Capture the cell that displays the provided text and extract its (x, y) central coordinate. 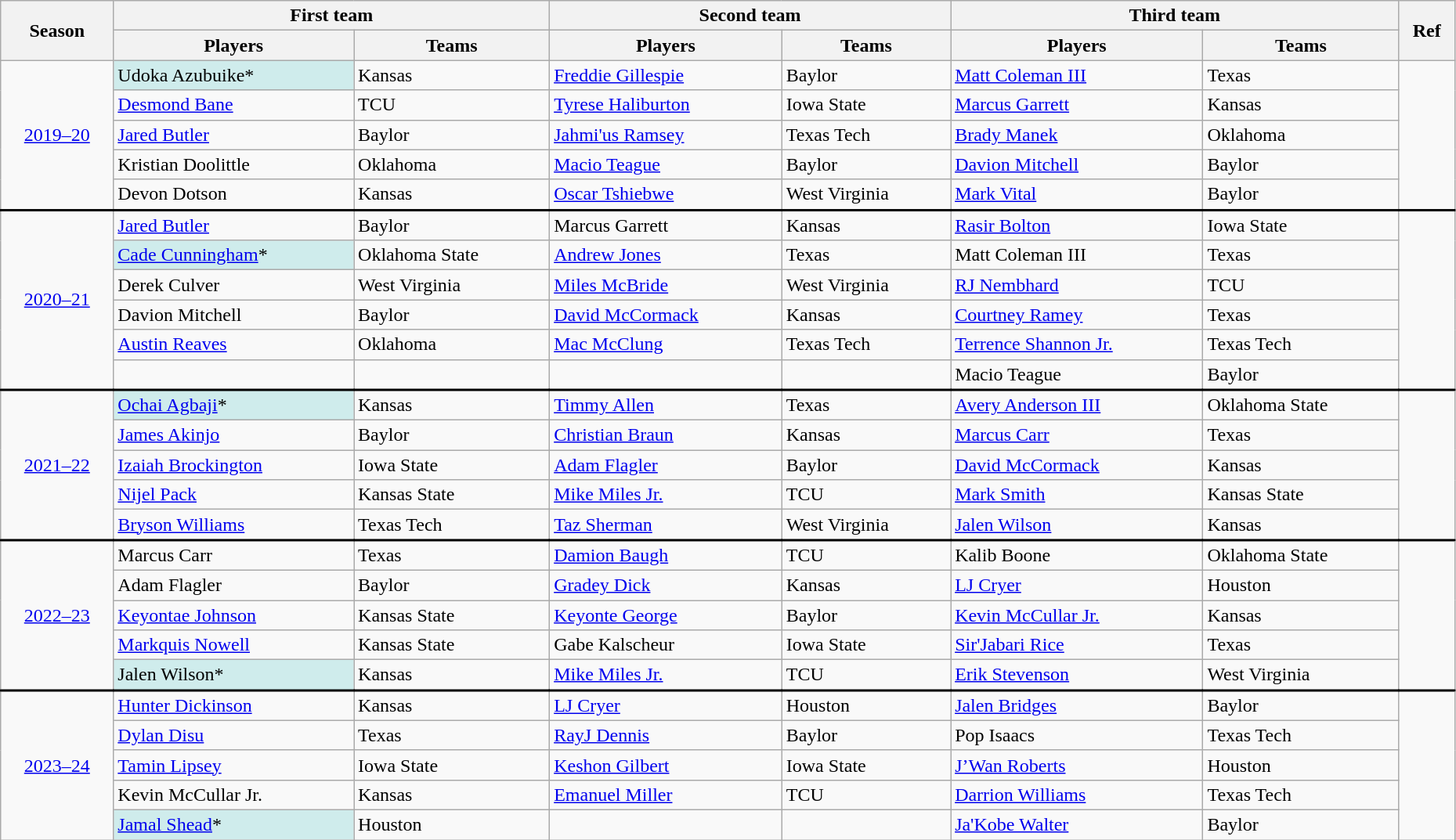
Jamal Shead* (233, 824)
2023–24 (57, 764)
Christian Braun (666, 435)
Markquis Nowell (233, 645)
2022–23 (57, 615)
Nijel Pack (233, 495)
2021–22 (57, 465)
2020–21 (57, 300)
Ochai Agbaji* (233, 406)
Jalen Wilson* (233, 675)
Gradey Dick (666, 585)
Terrence Shannon Jr. (1077, 344)
Izaiah Brockington (233, 465)
Mark Vital (1077, 194)
Taz Sherman (666, 525)
Jalen Bridges (1077, 705)
Devon Dotson (233, 194)
Second team (750, 16)
Emanuel Miller (666, 795)
First team (332, 16)
Udoka Azubuike* (233, 75)
RJ Nembhard (1077, 285)
Damion Baugh (666, 556)
Bryson Williams (233, 525)
Darrion Williams (1077, 795)
Jalen Wilson (1077, 525)
Desmond Bane (233, 105)
Avery Anderson III (1077, 406)
Jahmi'us Ramsey (666, 135)
Oscar Tshiebwe (666, 194)
Dylan Disu (233, 735)
Season (57, 31)
Kristian Doolittle (233, 164)
Sir'Jabari Rice (1077, 645)
Ref (1427, 31)
Brady Manek (1077, 135)
Rasir Bolton (1077, 225)
Hunter Dickinson (233, 705)
Keshon Gilbert (666, 765)
Derek Culver (233, 285)
Tyrese Haliburton (666, 105)
Cade Cunningham* (233, 255)
James Akinjo (233, 435)
Kalib Boone (1077, 556)
Austin Reaves (233, 344)
2019–20 (57, 135)
Andrew Jones (666, 255)
Third team (1175, 16)
Miles McBride (666, 285)
Keyontae Johnson (233, 615)
Keyonte George (666, 615)
Erik Stevenson (1077, 675)
J’Wan Roberts (1077, 765)
Gabe Kalscheur (666, 645)
Courtney Ramey (1077, 315)
Mark Smith (1077, 495)
Mac McClung (666, 344)
Timmy Allen (666, 406)
RayJ Dennis (666, 735)
Ja'Kobe Walter (1077, 824)
Freddie Gillespie (666, 75)
Tamin Lipsey (233, 765)
Pop Isaacs (1077, 735)
